Search for the cell housing the specified text and yield its (x, y) center coordinate. 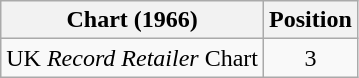
UK Record Retailer Chart (132, 58)
Chart (1966) (132, 20)
Position (311, 20)
3 (311, 58)
